For the text-containing cell, return its midpoint in (X, Y) coordinate format. 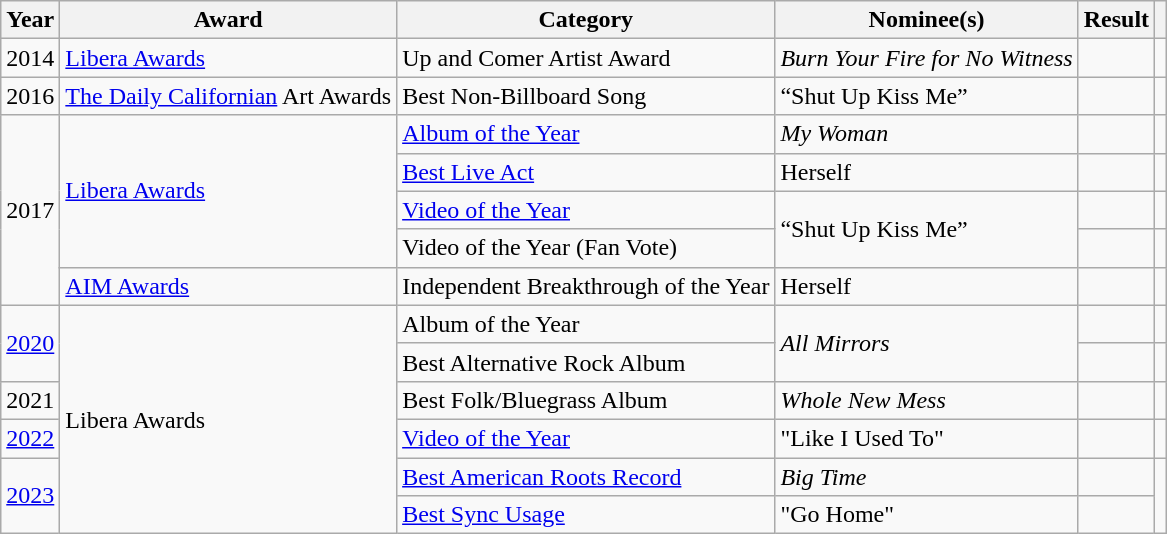
2023 (30, 496)
Big Time (926, 477)
2021 (30, 400)
Best American Roots Record (586, 477)
Best Alternative Rock Album (586, 362)
Burn Your Fire for No Witness (926, 58)
"Like I Used To" (926, 438)
2016 (30, 96)
2022 (30, 438)
Whole New Mess (926, 400)
Nominee(s) (926, 20)
All Mirrors (926, 343)
The Daily Californian Art Awards (228, 96)
"Go Home" (926, 515)
Best Sync Usage (586, 515)
2017 (30, 210)
Category (586, 20)
2020 (30, 343)
My Woman (926, 134)
2014 (30, 58)
Result (1116, 20)
Year (30, 20)
Best Folk/Bluegrass Album (586, 400)
Video of the Year (Fan Vote) (586, 248)
Independent Breakthrough of the Year (586, 286)
Up and Comer Artist Award (586, 58)
Best Non-Billboard Song (586, 96)
Award (228, 20)
AIM Awards (228, 286)
Best Live Act (586, 172)
